Detect which cell encompasses the target text, then output its [x, y] center coordinate. 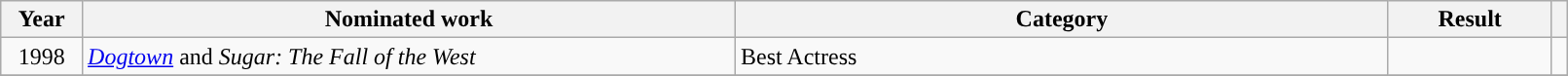
Result [1470, 19]
Best Actress [1061, 57]
Category [1061, 19]
Nominated work [409, 19]
Year [42, 19]
Dogtown and Sugar: The Fall of the West [409, 57]
1998 [42, 57]
